Extract the [x, y] coordinate from the center of the cell holding the provided text.  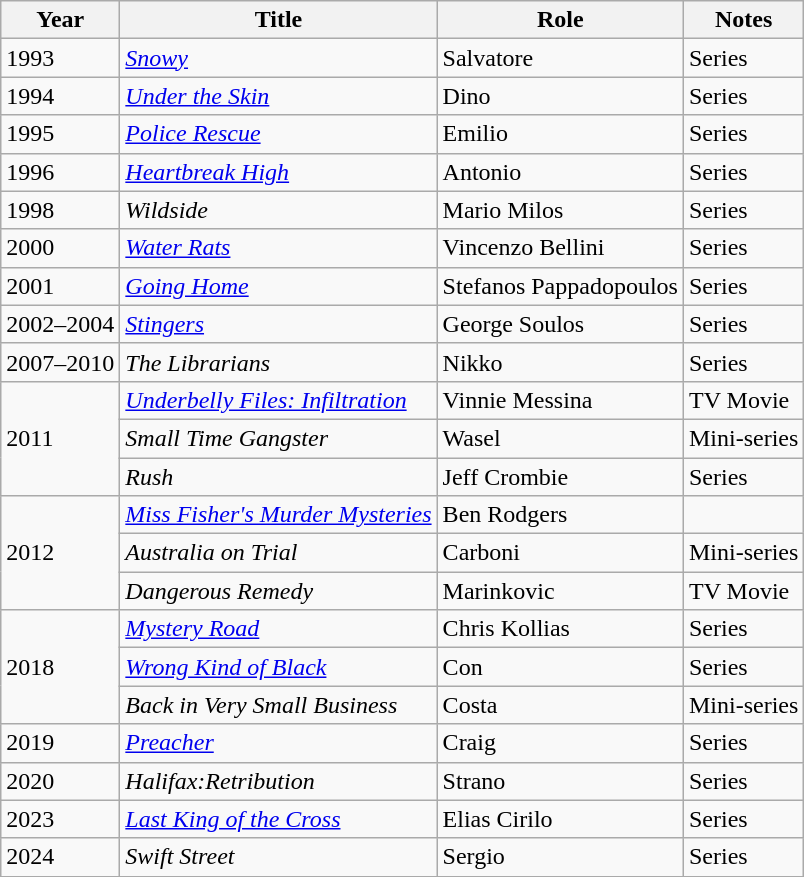
Vincenzo Bellini [560, 248]
Elias Cirilo [560, 819]
Stefanos Pappadopoulos [560, 286]
Swift Street [278, 857]
Nikko [560, 362]
Antonio [560, 172]
1994 [60, 96]
Wasel [560, 438]
Last King of the Cross [278, 819]
Role [560, 20]
Snowy [278, 58]
Mario Milos [560, 210]
The Librarians [278, 362]
Stingers [278, 324]
1995 [60, 134]
Water Rats [278, 248]
2019 [60, 743]
Under the Skin [278, 96]
Dangerous Remedy [278, 591]
1998 [60, 210]
Police Rescue [278, 134]
Sergio [560, 857]
Salvatore [560, 58]
Heartbreak High [278, 172]
Wrong Kind of Black [278, 667]
2001 [60, 286]
Emilio [560, 134]
2011 [60, 438]
Australia on Trial [278, 553]
Notes [743, 20]
Title [278, 20]
Miss Fisher's Murder Mysteries [278, 515]
2000 [60, 248]
Carboni [560, 553]
2020 [60, 781]
Preacher [278, 743]
Rush [278, 477]
Jeff Crombie [560, 477]
Year [60, 20]
Marinkovic [560, 591]
Chris Kollias [560, 629]
2024 [60, 857]
George Soulos [560, 324]
2023 [60, 819]
Craig [560, 743]
Small Time Gangster [278, 438]
Ben Rodgers [560, 515]
2012 [60, 553]
Con [560, 667]
Vinnie Messina [560, 400]
2002–2004 [60, 324]
1993 [60, 58]
Going Home [278, 286]
Halifax:Retribution [278, 781]
Underbelly Files: Infiltration [278, 400]
1996 [60, 172]
2018 [60, 667]
Wildside [278, 210]
Costa [560, 705]
2007–2010 [60, 362]
Back in Very Small Business [278, 705]
Strano [560, 781]
Mystery Road [278, 629]
Dino [560, 96]
